Pinpoint the cell where the given text exists, returning its (x, y) midpoint coordinate. 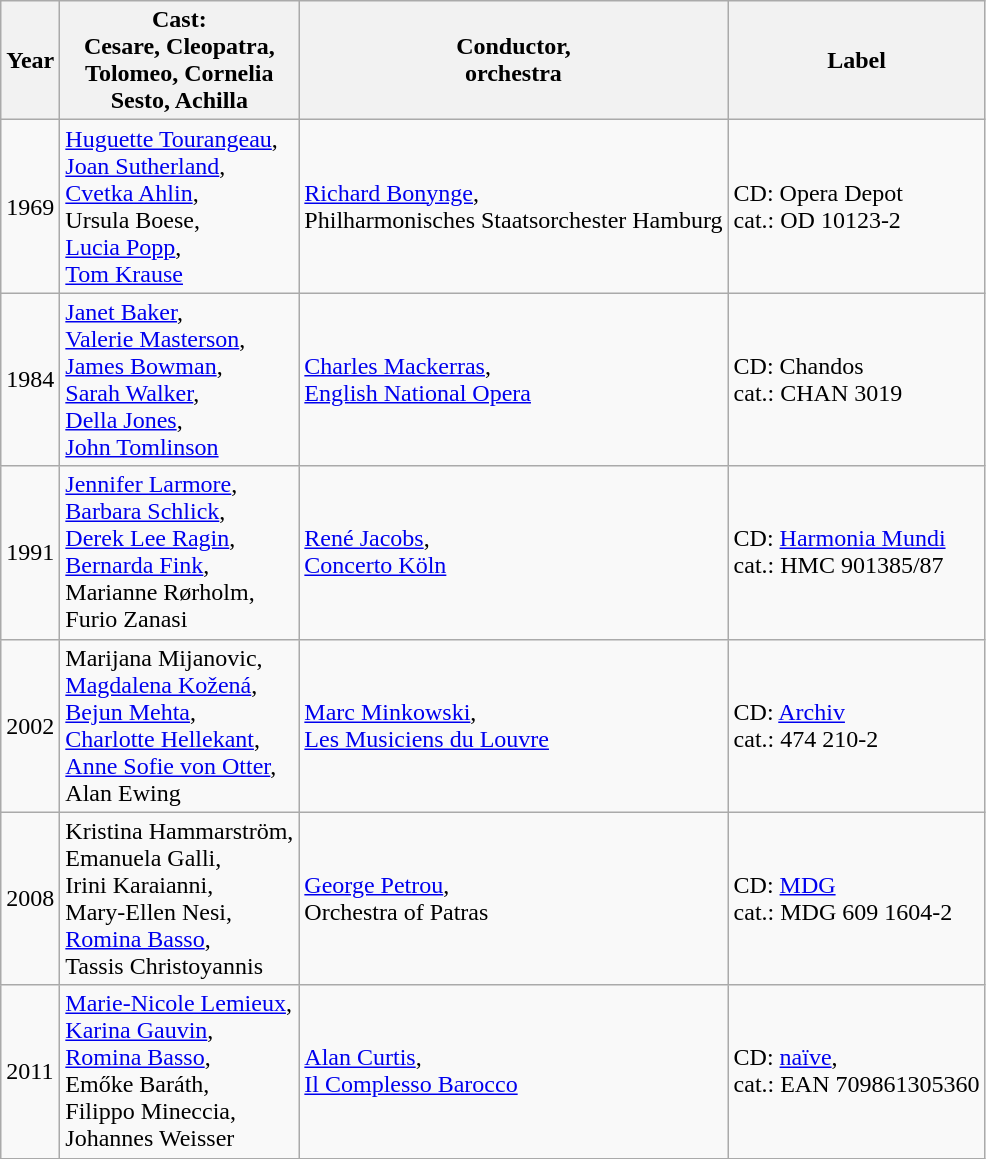
Label (856, 60)
Year (30, 60)
2002 (30, 726)
Richard Bonynge,Philharmonisches Staatsorchester Hamburg (514, 206)
2008 (30, 898)
Conductor,orchestra (514, 60)
Kristina Hammarström,Emanuela Galli,Irini Karaianni,Mary-Ellen Nesi,Romina Basso,Tassis Christoyannis (180, 898)
Cast:Cesare, Cleopatra,Tolomeo, CorneliaSesto, Achilla (180, 60)
1969 (30, 206)
Marc Minkowski,Les Musiciens du Louvre (514, 726)
CD: MDGcat.: MDG 609 1604-2 (856, 898)
2011 (30, 1072)
CD: Opera Depotcat.: OD 10123-2 (856, 206)
George Petrou,Orchestra of Patras (514, 898)
CD: Archivcat.: 474 210-2 (856, 726)
CD: naïve,cat.: EAN 709861305360 (856, 1072)
Alan Curtis,Il Complesso Barocco (514, 1072)
CD: Harmonia Mundicat.: HMC 901385/87 (856, 552)
Marie-Nicole Lemieux,Karina Gauvin,Romina Basso,Emőke Baráth,Filippo Mineccia,Johannes Weisser (180, 1072)
Jennifer Larmore,Barbara Schlick,Derek Lee Ragin,Bernarda Fink,Marianne Rørholm,Furio Zanasi (180, 552)
Charles Mackerras,English National Opera (514, 380)
Marijana Mijanovic,Magdalena Kožená,Bejun Mehta,Charlotte Hellekant,Anne Sofie von Otter,Alan Ewing (180, 726)
Janet Baker,Valerie Masterson,James Bowman,Sarah Walker,Della Jones,John Tomlinson (180, 380)
1991 (30, 552)
René Jacobs,Concerto Köln (514, 552)
CD: Chandoscat.: CHAN 3019 (856, 380)
1984 (30, 380)
Huguette Tourangeau,Joan Sutherland,Cvetka Ahlin, Ursula Boese,Lucia Popp, Tom Krause (180, 206)
